Determine the (x, y) coordinate at the center of the cell enclosing the given text.  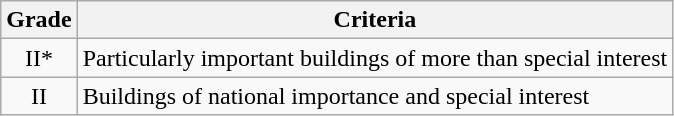
Particularly important buildings of more than special interest (375, 58)
II (39, 96)
Buildings of national importance and special interest (375, 96)
Criteria (375, 20)
II* (39, 58)
Grade (39, 20)
